Pinpoint the cell where the given text exists, returning its (X, Y) midpoint coordinate. 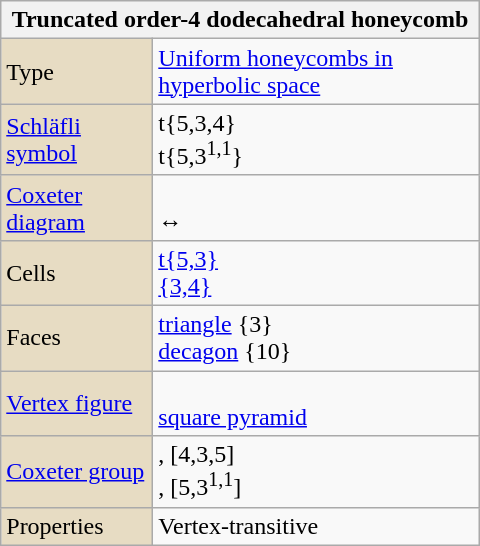
Schläfli symbol (77, 140)
Properties (77, 526)
Faces (77, 338)
Uniform honeycombs in hyperbolic space (316, 72)
Vertex-transitive (316, 526)
Type (77, 72)
t{5,3} {3,4} (316, 272)
Cells (77, 272)
triangle {3}decagon {10} (316, 338)
Truncated order-4 dodecahedral honeycomb (240, 20)
t{5,3,4}t{5,31,1} (316, 140)
↔ (316, 208)
Vertex figure (77, 404)
, [4,3,5], [5,31,1] (316, 472)
Coxeter group (77, 472)
square pyramid (316, 404)
Coxeter diagram (77, 208)
